Pinpoint the cell where the given text exists, returning its (X, Y) midpoint coordinate. 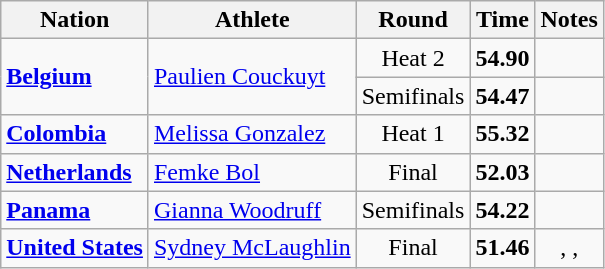
Melissa Gonzalez (252, 134)
United States (75, 248)
Heat 2 (413, 58)
52.03 (502, 172)
55.32 (502, 134)
Netherlands (75, 172)
51.46 (502, 248)
54.22 (502, 210)
Athlete (252, 20)
Time (502, 20)
54.90 (502, 58)
Belgium (75, 77)
, , (569, 248)
Paulien Couckuyt (252, 77)
Sydney McLaughlin (252, 248)
Femke Bol (252, 172)
Panama (75, 210)
Colombia (75, 134)
Gianna Woodruff (252, 210)
54.47 (502, 96)
Round (413, 20)
Heat 1 (413, 134)
Notes (569, 20)
Nation (75, 20)
